Search for the cell housing the specified text and yield its [x, y] center coordinate. 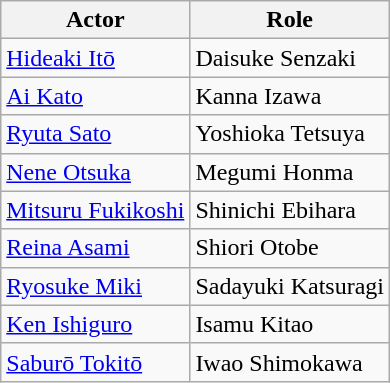
Nene Otsuka [96, 172]
Isamu Kitao [290, 324]
Ryosuke Miki [96, 286]
Kanna Izawa [290, 96]
Ai Kato [96, 96]
Yoshioka Tetsuya [290, 134]
Sadayuki Katsuragi [290, 286]
Ryuta Sato [96, 134]
Ken Ishiguro [96, 324]
Hideaki Itō [96, 58]
Mitsuru Fukikoshi [96, 210]
Daisuke Senzaki [290, 58]
Role [290, 20]
Actor [96, 20]
Shiori Otobe [290, 248]
Reina Asami [96, 248]
Saburō Tokitō [96, 362]
Shinichi Ebihara [290, 210]
Iwao Shimokawa [290, 362]
Megumi Honma [290, 172]
